Find where the given text appears and provide that cell's center as [x, y] coordinate. 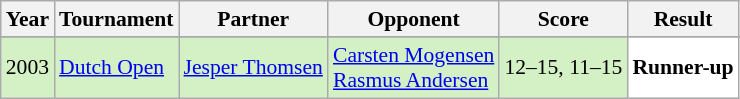
Tournament [116, 19]
Opponent [414, 19]
Carsten Mogensen Rasmus Andersen [414, 68]
Runner-up [682, 68]
Result [682, 19]
2003 [28, 68]
Year [28, 19]
Partner [254, 19]
Score [563, 19]
Jesper Thomsen [254, 68]
Dutch Open [116, 68]
12–15, 11–15 [563, 68]
